Provide the [x, y] coordinate of the cell's center where the given text is located.  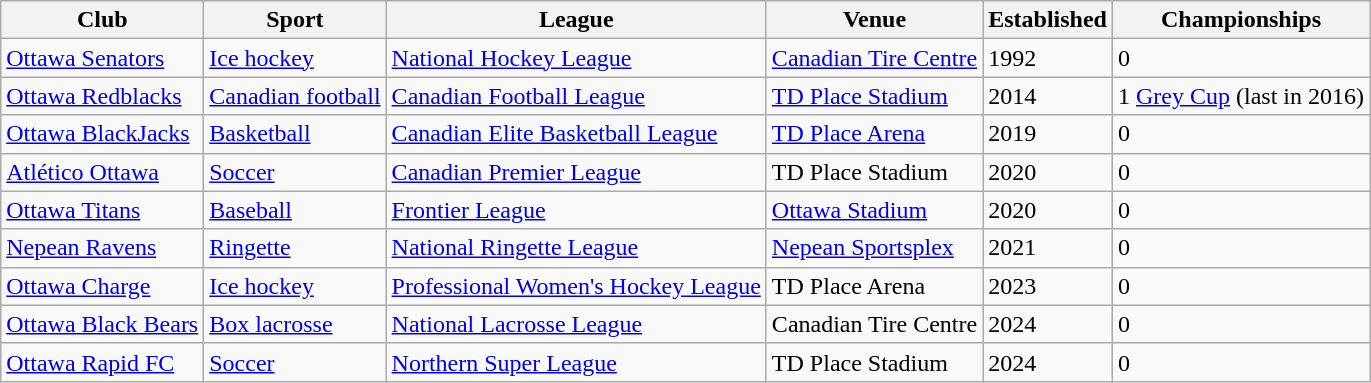
2014 [1048, 96]
Ottawa Rapid FC [102, 362]
Frontier League [576, 210]
Venue [874, 20]
Atlético Ottawa [102, 172]
Canadian football [295, 96]
Ottawa Titans [102, 210]
Nepean Ravens [102, 248]
Professional Women's Hockey League [576, 286]
Championships [1240, 20]
Sport [295, 20]
Canadian Elite Basketball League [576, 134]
2021 [1048, 248]
Ottawa Black Bears [102, 324]
Basketball [295, 134]
Ottawa BlackJacks [102, 134]
Ottawa Redblacks [102, 96]
1 Grey Cup (last in 2016) [1240, 96]
Nepean Sportsplex [874, 248]
Baseball [295, 210]
League [576, 20]
National Lacrosse League [576, 324]
Box lacrosse [295, 324]
2023 [1048, 286]
Canadian Football League [576, 96]
1992 [1048, 58]
2019 [1048, 134]
Club [102, 20]
National Ringette League [576, 248]
National Hockey League [576, 58]
Northern Super League [576, 362]
Ottawa Senators [102, 58]
Established [1048, 20]
Ringette [295, 248]
Ottawa Stadium [874, 210]
Canadian Premier League [576, 172]
Ottawa Charge [102, 286]
